Identify which cell holds the provided text, then report its [X, Y] central coordinate. 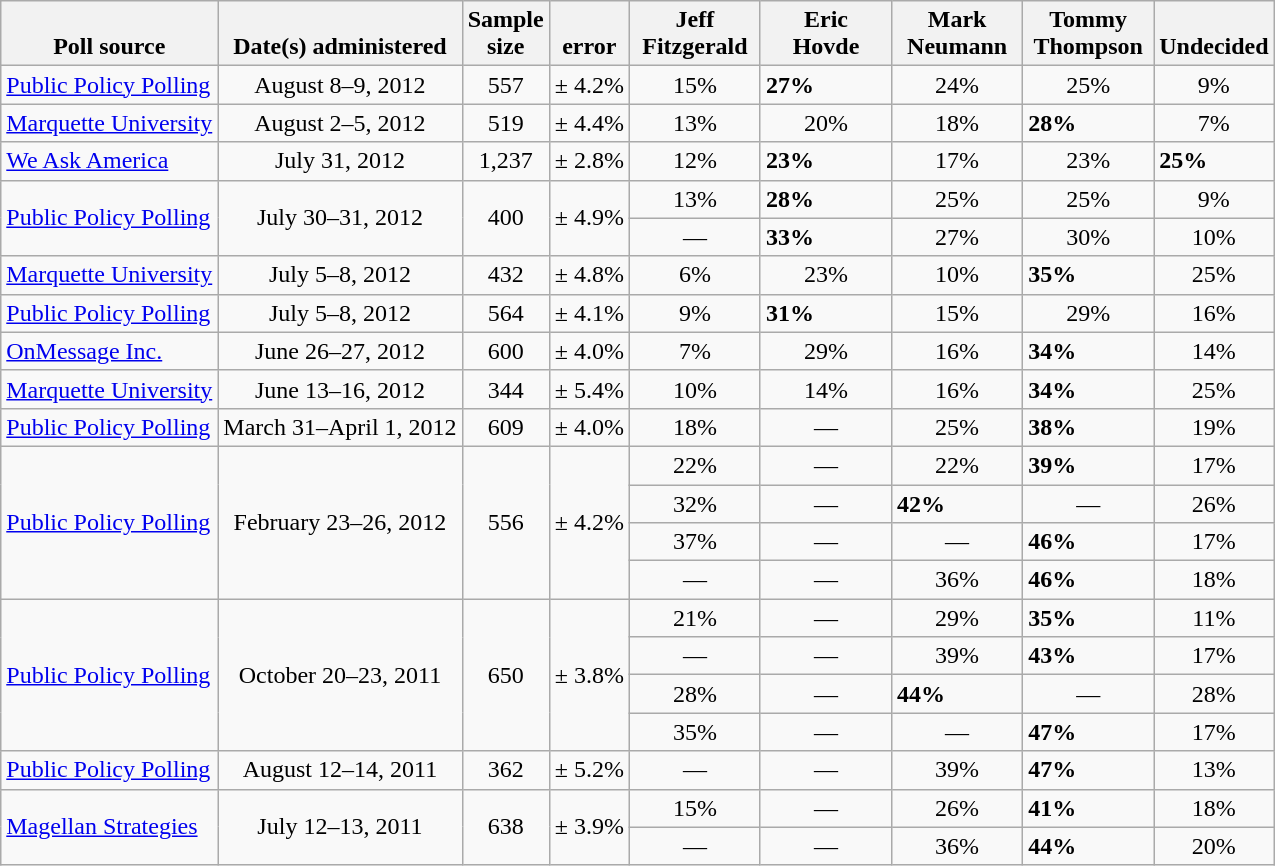
August 8–9, 2012 [340, 85]
344 [506, 389]
609 [506, 427]
33% [826, 237]
July 12–13, 2011 [340, 827]
556 [506, 522]
June 13–16, 2012 [340, 389]
41% [1088, 808]
432 [506, 275]
Date(s) administered [340, 34]
1,237 [506, 161]
24% [958, 85]
± 2.8% [589, 161]
6% [694, 275]
March 31–April 1, 2012 [340, 427]
32% [694, 503]
February 23–26, 2012 [340, 522]
July 30–31, 2012 [340, 218]
11% [1214, 618]
Magellan Strategies [110, 827]
650 [506, 675]
October 20–23, 2011 [340, 675]
31% [826, 313]
37% [694, 542]
± 3.8% [589, 675]
21% [694, 618]
638 [506, 827]
± 4.4% [589, 123]
Poll source [110, 34]
362 [506, 770]
TommyThompson [1088, 34]
564 [506, 313]
Samplesize [506, 34]
June 26–27, 2012 [340, 351]
August 2–5, 2012 [340, 123]
± 3.9% [589, 827]
August 12–14, 2011 [340, 770]
557 [506, 85]
OnMessage Inc. [110, 351]
± 5.4% [589, 389]
± 4.1% [589, 313]
30% [1088, 237]
± 4.9% [589, 218]
EricHovde [826, 34]
Undecided [1214, 34]
± 4.8% [589, 275]
error [589, 34]
519 [506, 123]
400 [506, 218]
MarkNeumann [958, 34]
± 5.2% [589, 770]
July 31, 2012 [340, 161]
38% [1088, 427]
12% [694, 161]
600 [506, 351]
43% [1088, 656]
We Ask America [110, 161]
19% [1214, 427]
42% [958, 503]
JeffFitzgerald [694, 34]
